Find where the given text appears and provide that cell's center as [x, y] coordinate. 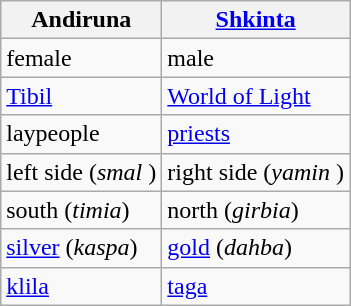
taga [256, 286]
male [256, 58]
Shkinta [256, 20]
gold (dahba) [256, 248]
left side (smal ) [82, 172]
klila [82, 286]
silver (kaspa) [82, 248]
World of Light [256, 96]
female [82, 58]
priests [256, 134]
north (girbia) [256, 210]
south (timia) [82, 210]
Tibil [82, 96]
right side (yamin ) [256, 172]
Andiruna [82, 20]
laypeople [82, 134]
